Identify which cell holds the provided text, then report its (X, Y) central coordinate. 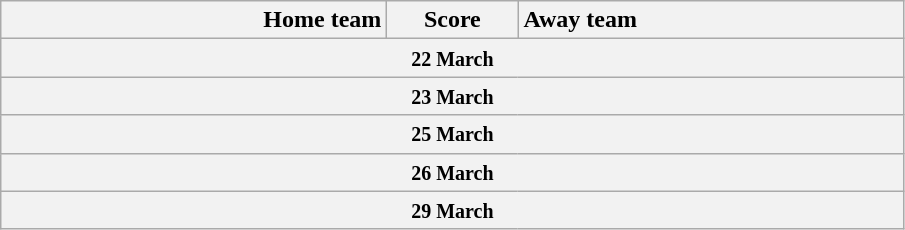
25 March (452, 134)
23 March (452, 96)
Home team (194, 20)
Score (452, 20)
26 March (452, 172)
29 March (452, 210)
22 March (452, 58)
Away team (711, 20)
